Output the (x, y) coordinate of the center of the cell containing the given text.  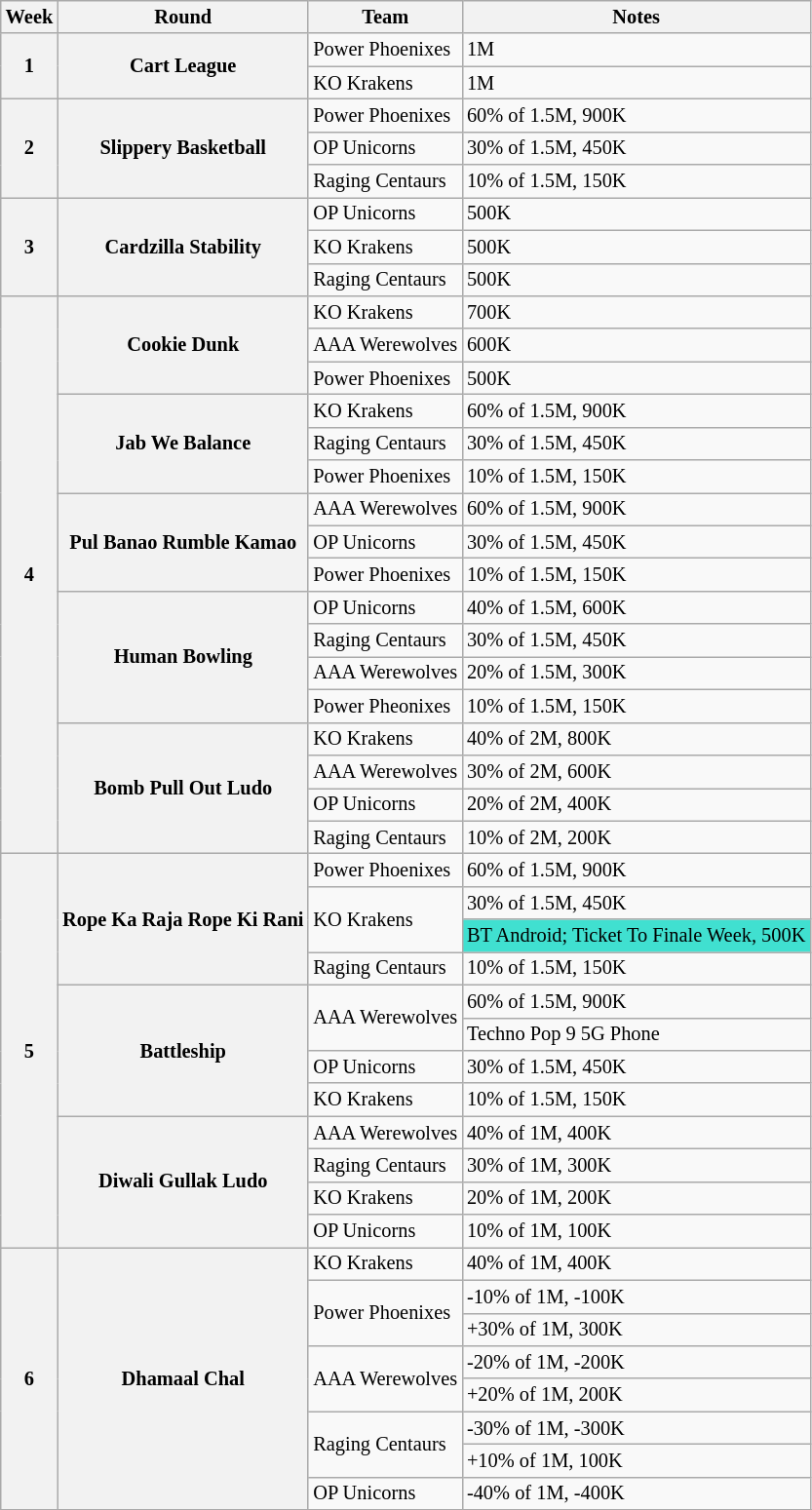
+30% of 1M, 300K (636, 1330)
40% of 2M, 800K (636, 739)
-10% of 1M, -100K (636, 1297)
BT Android; Ticket To Finale Week, 500K (636, 936)
Notes (636, 17)
10% of 2M, 200K (636, 837)
600K (636, 345)
1 (29, 66)
Power Pheonixes (385, 706)
Battleship (183, 1051)
6 (29, 1378)
Cookie Dunk (183, 345)
30% of 1M, 300K (636, 1165)
Cardzilla Stability (183, 246)
+20% of 1M, 200K (636, 1395)
-20% of 1M, -200K (636, 1362)
Slippery Basketball (183, 148)
5 (29, 1050)
20% of 1.5M, 300K (636, 673)
10% of 1M, 100K (636, 1231)
+10% of 1M, 100K (636, 1460)
Pul Banao Rumble Kamao (183, 542)
3 (29, 246)
Diwali Gullak Ludo (183, 1181)
Rope Ka Raja Rope Ki Rani (183, 918)
4 (29, 574)
Bomb Pull Out Ludo (183, 788)
2 (29, 148)
-40% of 1M, -400K (636, 1493)
40% of 1.5M, 600K (636, 607)
Dhamaal Chal (183, 1378)
20% of 2M, 400K (636, 804)
700K (636, 312)
Round (183, 17)
30% of 2M, 600K (636, 771)
Techno Pop 9 5G Phone (636, 1034)
Cart League (183, 66)
-30% of 1M, -300K (636, 1428)
Human Bowling (183, 657)
20% of 1M, 200K (636, 1198)
Team (385, 17)
Jab We Balance (183, 443)
Week (29, 17)
